Determine the [x, y] coordinate at the center of the cell enclosing the given text.  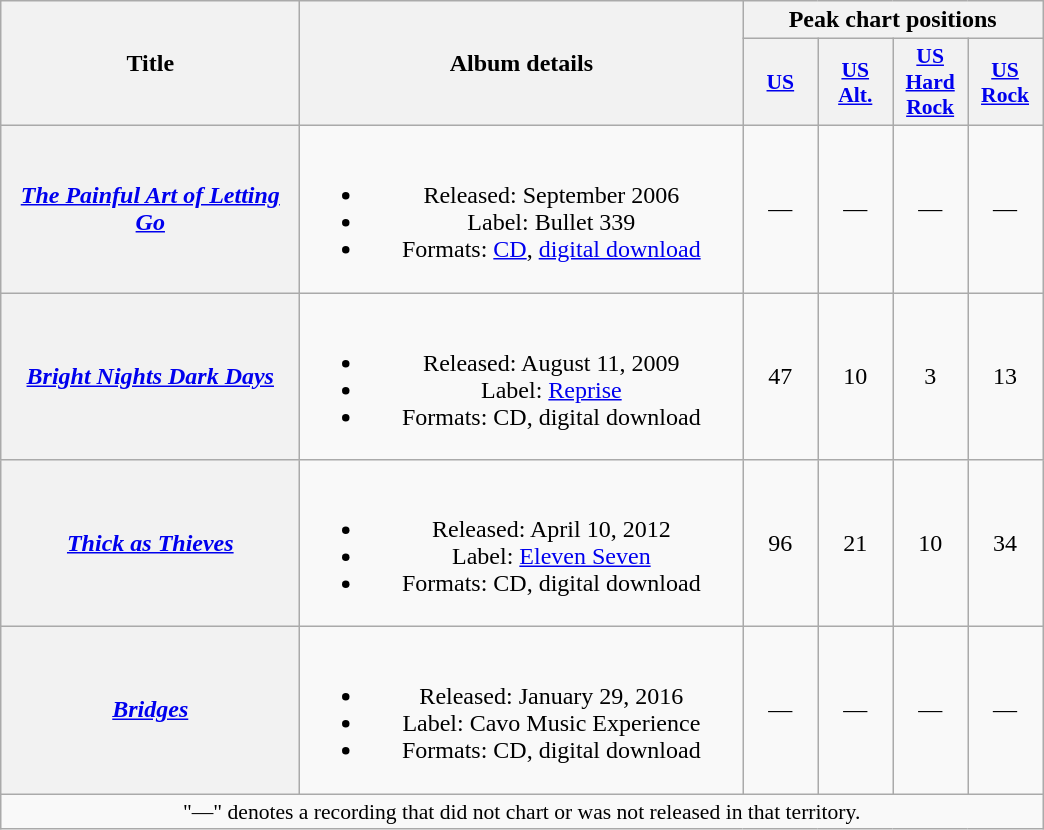
96 [780, 544]
The Painful Art of Letting Go [150, 208]
USAlt. [856, 82]
US [780, 82]
Released: April 10, 2012Label: Eleven SevenFormats: CD, digital download [522, 544]
Released: August 11, 2009Label: RepriseFormats: CD, digital download [522, 376]
34 [1006, 544]
USRock [1006, 82]
21 [856, 544]
Peak chart positions [893, 20]
Bright Nights Dark Days [150, 376]
Thick as Thieves [150, 544]
47 [780, 376]
13 [1006, 376]
Released: January 29, 2016Label: Cavo Music ExperienceFormats: CD, digital download [522, 710]
Bridges [150, 710]
"—" denotes a recording that did not chart or was not released in that territory. [522, 812]
Album details [522, 64]
USHardRock [930, 82]
Released: September 2006Label: Bullet 339Formats: CD, digital download [522, 208]
Title [150, 64]
3 [930, 376]
